Locate the cell with the specified text and output its (x, y) center coordinate. 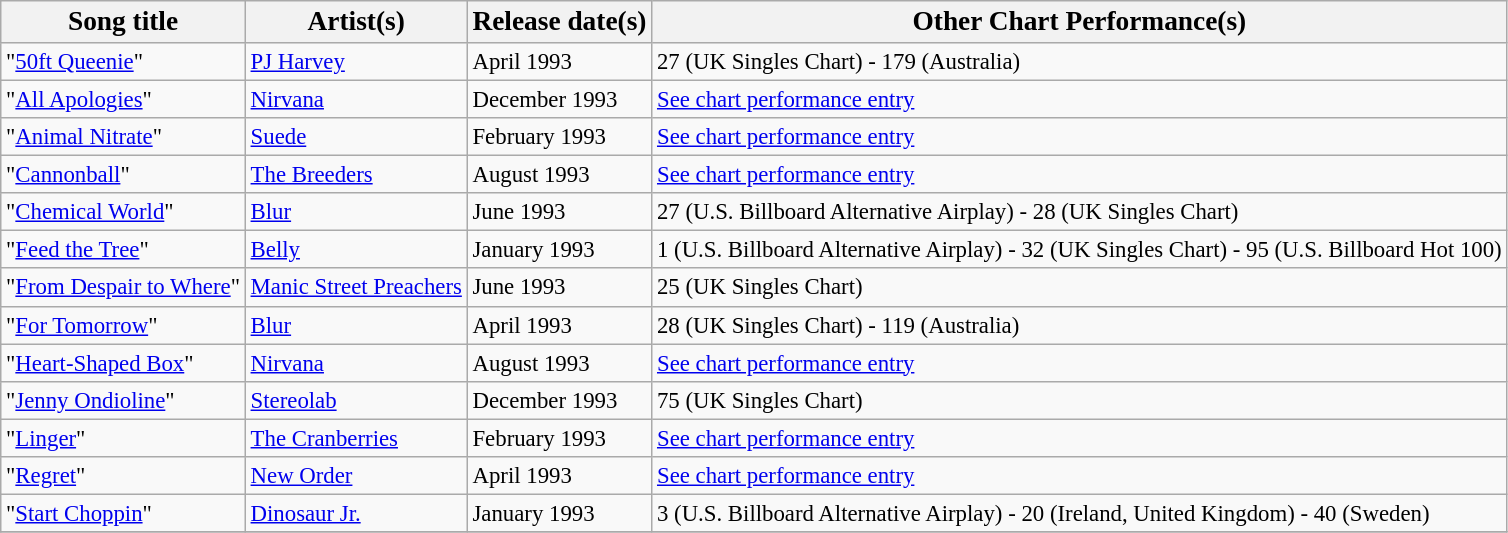
"Linger" (124, 438)
27 (U.S. Billboard Alternative Airplay) - 28 (UK Singles Chart) (1080, 212)
"Jenny Ondioline" (124, 400)
The Cranberries (356, 438)
PJ Harvey (356, 62)
Stereolab (356, 400)
"Cannonball" (124, 175)
The Breeders (356, 175)
"50ft Queenie" (124, 62)
Artist(s) (356, 22)
Suede (356, 137)
"Start Choppin" (124, 513)
3 (U.S. Billboard Alternative Airplay) - 20 (Ireland, United Kingdom) - 40 (Sweden) (1080, 513)
75 (UK Singles Chart) (1080, 400)
Other Chart Performance(s) (1080, 22)
"Regret" (124, 476)
Manic Street Preachers (356, 288)
"All Apologies" (124, 100)
"Feed the Tree" (124, 250)
Dinosaur Jr. (356, 513)
Release date(s) (560, 22)
27 (UK Singles Chart) - 179 (Australia) (1080, 62)
28 (UK Singles Chart) - 119 (Australia) (1080, 325)
"Heart-Shaped Box" (124, 363)
"Chemical World" (124, 212)
25 (UK Singles Chart) (1080, 288)
Song title (124, 22)
1 (U.S. Billboard Alternative Airplay) - 32 (UK Singles Chart) - 95 (U.S. Billboard Hot 100) (1080, 250)
"Animal Nitrate" (124, 137)
"For Tomorrow" (124, 325)
Belly (356, 250)
New Order (356, 476)
"From Despair to Where" (124, 288)
